Detect which cell encompasses the target text, then output its [X, Y] center coordinate. 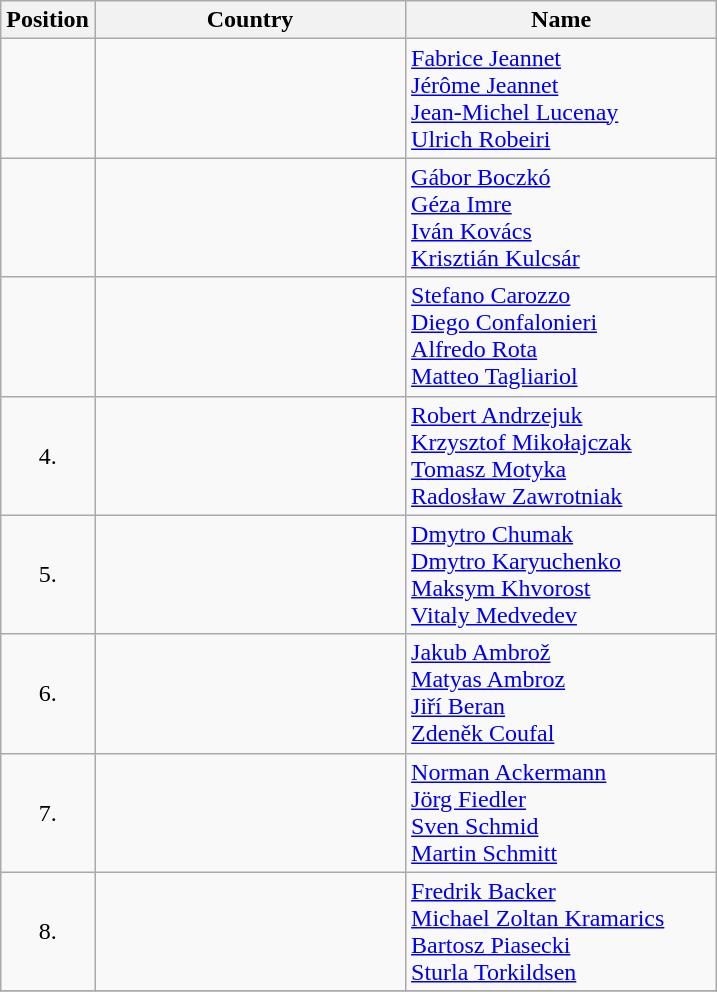
Jakub AmbrožMatyas AmbrozJiří Beran Zdeněk Coufal [562, 694]
8. [48, 932]
Country [250, 20]
Fabrice JeannetJérôme Jeannet Jean-Michel LucenayUlrich Robeiri [562, 98]
6. [48, 694]
Stefano CarozzoDiego Confalonieri Alfredo RotaMatteo Tagliariol [562, 336]
Position [48, 20]
Dmytro ChumakDmytro Karyuchenko Maksym Khvorost Vitaly Medvedev [562, 574]
Norman AckermannJörg FiedlerSven SchmidMartin Schmitt [562, 812]
Robert AndrzejukKrzysztof MikołajczakTomasz MotykaRadosław Zawrotniak [562, 456]
7. [48, 812]
4. [48, 456]
Name [562, 20]
Fredrik BackerMichael Zoltan Kramarics Bartosz PiaseckiSturla Torkildsen [562, 932]
Gábor Boczkó Géza ImreIván KovácsKrisztián Kulcsár [562, 218]
5. [48, 574]
